Detect which cell encompasses the target text, then output its (X, Y) center coordinate. 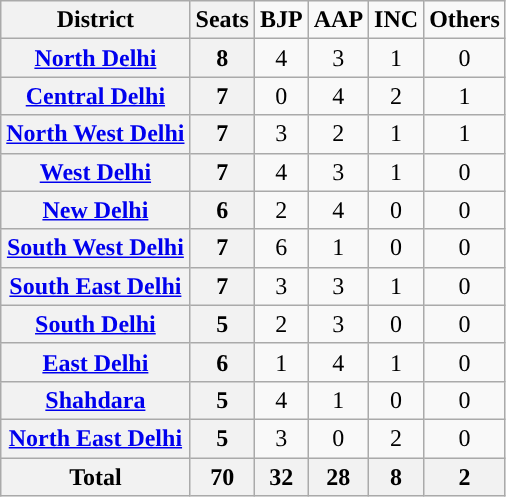
South West Delhi (96, 248)
West Delhi (96, 172)
70 (222, 477)
East Delhi (96, 362)
North East Delhi (96, 438)
32 (281, 477)
South East Delhi (96, 286)
INC (396, 20)
North Delhi (96, 58)
District (96, 20)
Others (465, 20)
New Delhi (96, 210)
South Delhi (96, 324)
28 (338, 477)
BJP (281, 20)
AAP (338, 20)
Seats (222, 20)
Total (96, 477)
North West Delhi (96, 134)
Shahdara (96, 400)
Central Delhi (96, 96)
